Scan for the cell matching the given text and deliver its [X, Y] coordinate at center. 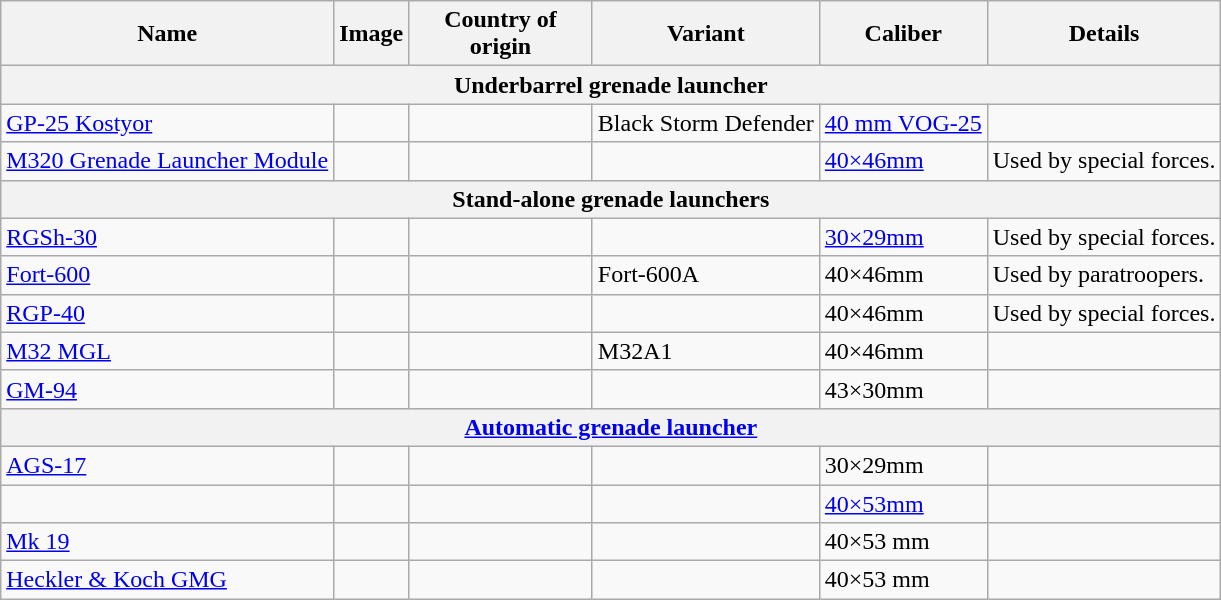
40 mm VOG-25 [903, 123]
Heckler & Koch GMG [168, 580]
Caliber [903, 34]
M320 Grenade Launcher Module [168, 161]
43×30mm [903, 389]
Underbarrel grenade launcher [611, 85]
Stand-alone grenade launchers [611, 199]
RGP-40 [168, 313]
M32A1 [706, 351]
GM-94 [168, 389]
Automatic grenade launcher [611, 427]
Used by paratroopers. [1104, 275]
M32 MGL [168, 351]
RGSh-30 [168, 237]
AGS-17 [168, 465]
Fort-600 [168, 275]
Black Storm Defender [706, 123]
Country of origin [501, 34]
Fort-600A [706, 275]
Name [168, 34]
40×53mm [903, 503]
Variant [706, 34]
Mk 19 [168, 542]
Image [372, 34]
Details [1104, 34]
GP-25 Kostyor [168, 123]
